Provide the (x, y) coordinate of the cell's center where the given text is located.  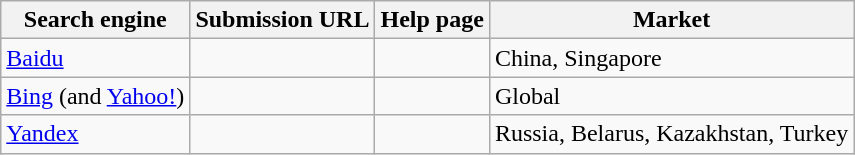
Submission URL (282, 20)
China, Singapore (671, 58)
Global (671, 96)
Russia, Belarus, Kazakhstan, Turkey (671, 134)
Market (671, 20)
Help page (432, 20)
Search engine (96, 20)
Yandex (96, 134)
Baidu (96, 58)
Bing (and Yahoo!) (96, 96)
